Scan for the cell matching the given text and deliver its [X, Y] coordinate at center. 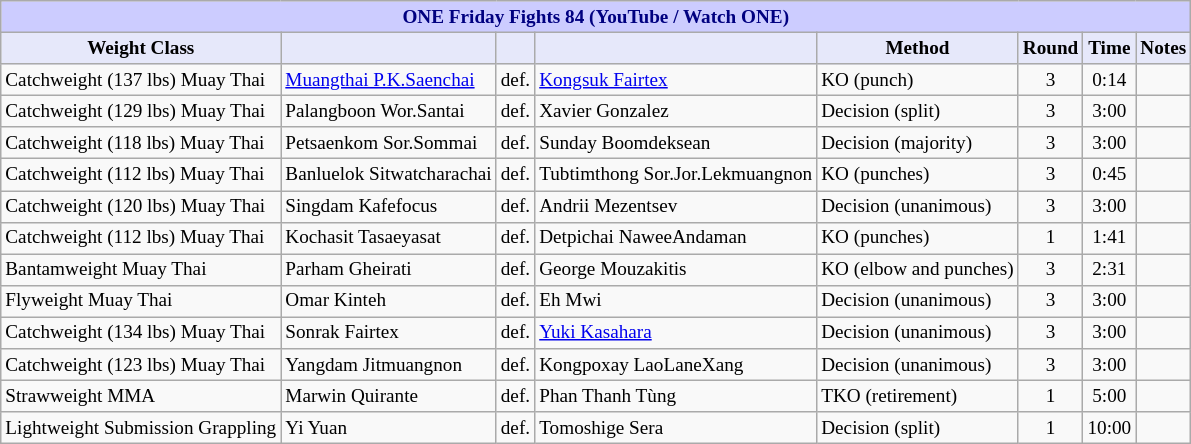
Strawweight MMA [141, 396]
KO (punch) [918, 80]
Detpichai NaweeAndaman [676, 238]
Catchweight (120 lbs) Muay Thai [141, 206]
Catchweight (118 lbs) Muay Thai [141, 143]
Kongpoxay LaoLaneXang [676, 365]
Phan Thanh Tùng [676, 396]
Omar Kinteh [388, 301]
ONE Friday Fights 84 (YouTube / Watch ONE) [596, 17]
KO (elbow and punches) [918, 270]
Marwin Quirante [388, 396]
Catchweight (134 lbs) Muay Thai [141, 333]
Tomoshige Sera [676, 428]
Decision (majority) [918, 143]
Petsaenkom Sor.Sommai [388, 143]
0:45 [1110, 175]
10:00 [1110, 428]
Parham Gheirati [388, 270]
Notes [1164, 48]
Kongsuk Fairtex [676, 80]
Weight Class [141, 48]
Palangboon Wor.Santai [388, 111]
Flyweight Muay Thai [141, 301]
Yuki Kasahara [676, 333]
George Mouzakitis [676, 270]
Catchweight (123 lbs) Muay Thai [141, 365]
Round [1050, 48]
Sunday Boomdeksean [676, 143]
5:00 [1110, 396]
Lightweight Submission Grappling [141, 428]
2:31 [1110, 270]
Andrii Mezentsev [676, 206]
Muangthai P.K.Saenchai [388, 80]
Banluelok Sitwatcharachai [388, 175]
Yi Yuan [388, 428]
Sonrak Fairtex [388, 333]
0:14 [1110, 80]
Method [918, 48]
Xavier Gonzalez [676, 111]
1:41 [1110, 238]
Singdam Kafefocus [388, 206]
Kochasit Tasaeyasat [388, 238]
Eh Mwi [676, 301]
Yangdam Jitmuangnon [388, 365]
Catchweight (129 lbs) Muay Thai [141, 111]
Time [1110, 48]
TKO (retirement) [918, 396]
Bantamweight Muay Thai [141, 270]
Catchweight (137 lbs) Muay Thai [141, 80]
Tubtimthong Sor.Jor.Lekmuangnon [676, 175]
